Extract the [x, y] coordinate from the center of the cell holding the provided text.  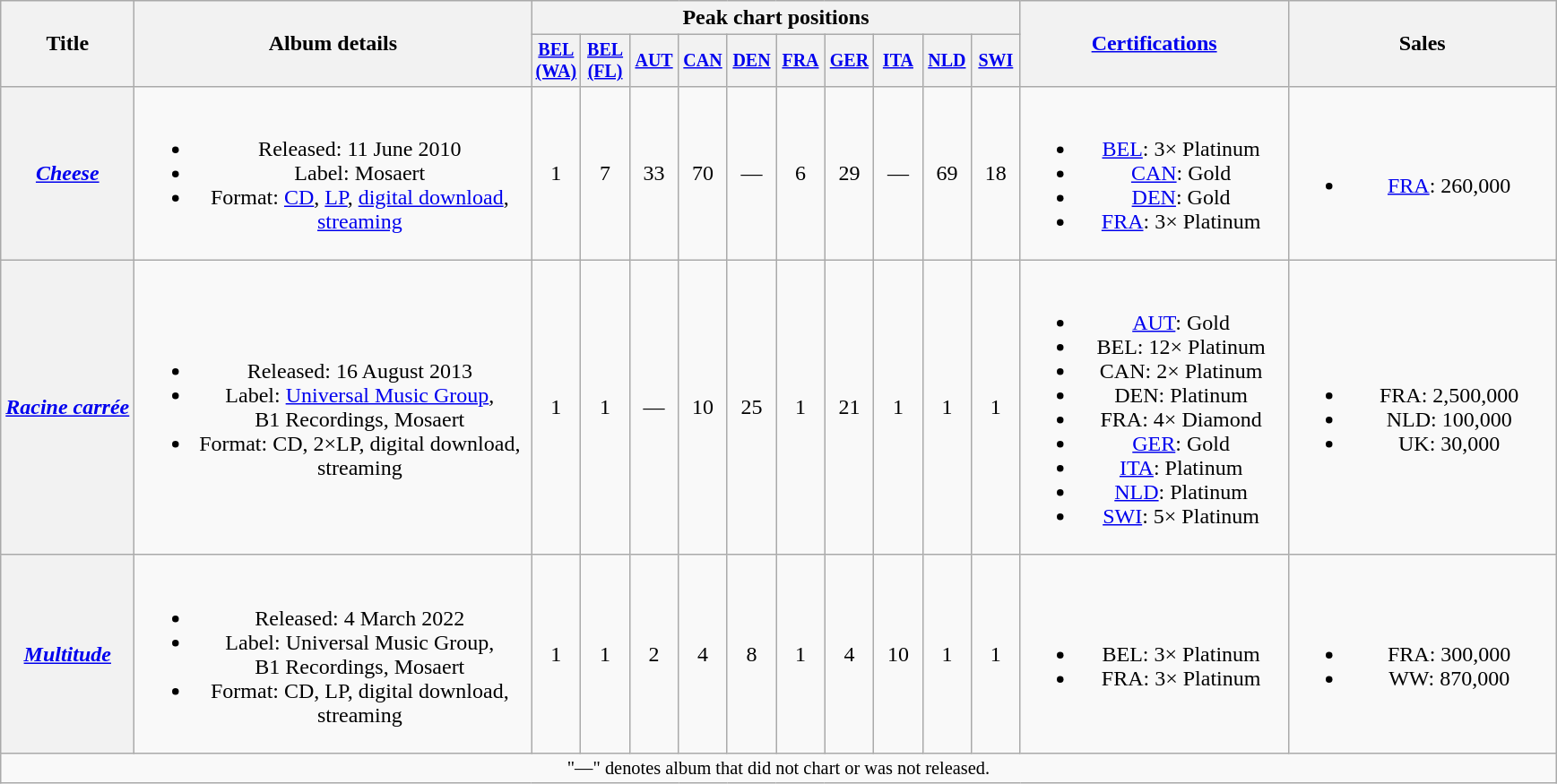
Certifications [1155, 44]
Peak chart positions [776, 18]
"—" denotes album that did not chart or was not released. [778, 768]
FRA: 260,000 [1422, 173]
BEL(FL) [605, 61]
FRA: 300,000WW: 870,000 [1422, 654]
AUT: GoldBEL: 12× PlatinumCAN: 2× PlatinumDEN: PlatinumFRA: 4× DiamondGER: GoldITA: PlatinumNLD: PlatinumSWI: 5× Platinum [1155, 407]
Released: 4 March 2022Label: Universal Music Group,B1 Recordings, MosaertFormat: CD, LP, digital download, streaming [333, 654]
CAN [703, 61]
BEL(WA) [556, 61]
69 [947, 173]
21 [849, 407]
Cheese [68, 173]
Album details [333, 44]
BEL: 3× PlatinumCAN: GoldDEN: GoldFRA: 3× Platinum [1155, 173]
70 [703, 173]
NLD [947, 61]
2 [653, 654]
Released: 16 August 2013Label: Universal Music Group,B1 Recordings, MosaertFormat: CD, 2×LP, digital download, streaming [333, 407]
25 [751, 407]
7 [605, 173]
Multitude [68, 654]
6 [800, 173]
Title [68, 44]
DEN [751, 61]
BEL: 3× PlatinumFRA: 3× Platinum [1155, 654]
29 [849, 173]
8 [751, 654]
Racine carrée [68, 407]
18 [996, 173]
FRA [800, 61]
AUT [653, 61]
ITA [898, 61]
GER [849, 61]
Sales [1422, 44]
FRA: 2,500,000NLD: 100,000UK: 30,000 [1422, 407]
SWI [996, 61]
Released: 11 June 2010Label: MosaertFormat: CD, LP, digital download, streaming [333, 173]
33 [653, 173]
